Locate the cell with the specified text and output its [x, y] center coordinate. 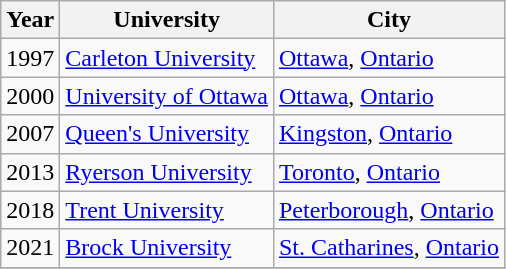
City [388, 20]
St. Catharines, Ontario [388, 248]
Queen's University [167, 134]
Kingston, Ontario [388, 134]
2018 [30, 210]
Trent University [167, 210]
Brock University [167, 248]
1997 [30, 58]
Ryerson University [167, 172]
Peterborough, Ontario [388, 210]
2021 [30, 248]
Year [30, 20]
Toronto, Ontario [388, 172]
University [167, 20]
2007 [30, 134]
University of Ottawa [167, 96]
2013 [30, 172]
2000 [30, 96]
Carleton University [167, 58]
